Identify which cell holds the provided text, then report its [x, y] central coordinate. 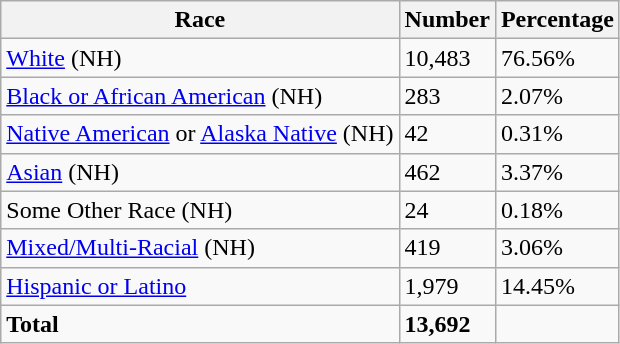
Asian (NH) [200, 172]
1,979 [447, 286]
2.07% [557, 96]
24 [447, 210]
42 [447, 134]
3.06% [557, 248]
Hispanic or Latino [200, 286]
419 [447, 248]
Percentage [557, 20]
0.31% [557, 134]
Mixed/Multi-Racial (NH) [200, 248]
10,483 [447, 58]
3.37% [557, 172]
0.18% [557, 210]
13,692 [447, 324]
283 [447, 96]
76.56% [557, 58]
Black or African American (NH) [200, 96]
Total [200, 324]
Number [447, 20]
White (NH) [200, 58]
Race [200, 20]
462 [447, 172]
Native American or Alaska Native (NH) [200, 134]
14.45% [557, 286]
Some Other Race (NH) [200, 210]
